Search for the cell housing the specified text and yield its [X, Y] center coordinate. 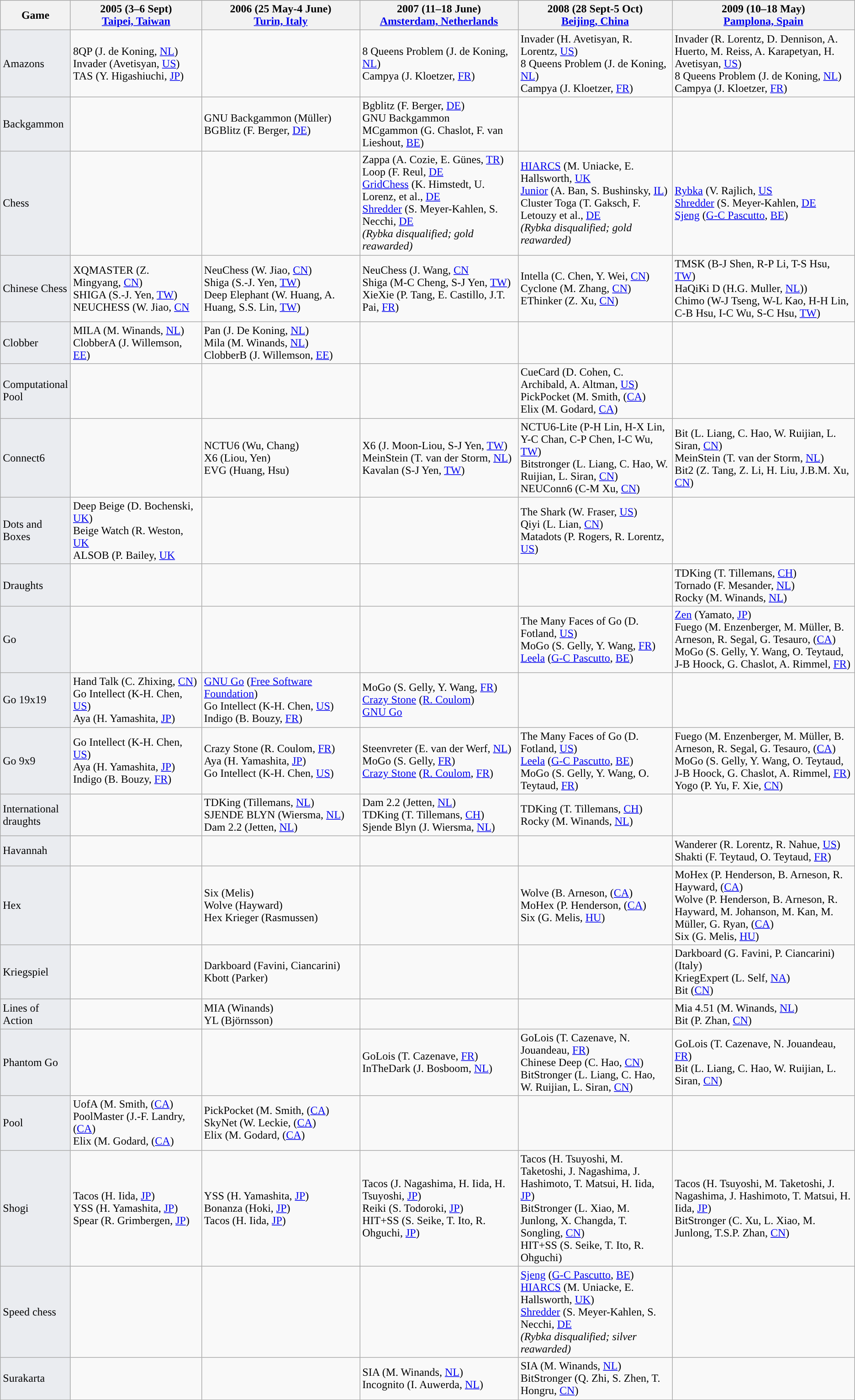
Intella (C. Chen, Y. Wei, CN) Cyclone (M. Zhang, CN) EThinker (Z. Xu, CN) [595, 288]
SIA (M. Winands, NL) BitStronger (Q. Zhi, S. Zhen, T. Hongru, CN) [595, 1379]
Mia 4.51 (M. Winands, NL) Bit (P. Zhan, CN) [764, 1014]
GNU Go (Free Software Foundation) Go Intellect (K-H. Chen, US) Indigo (B. Bouzy, FR) [280, 700]
NeuChess (J. Wang, CN Shiga (M-C Cheng, S-J Yen, TW) XieXie (P. Tang, E. Castillo, J.T. Pai, FR) [439, 288]
Crazy Stone (R. Coulom, FR) Aya (H. Yamashita, JP) Go Intellect (K-H. Chen, US) [280, 761]
Wanderer (R. Lorentz, R. Nahue, US) Shakti (F. Teytaud, O. Teytaud, FR) [764, 851]
Pan (J. De Koning, NL) Mila (M. Winands, NL) ClobberB (J. Willemson, EE) [280, 343]
CueCard (D. Cohen, C. Archibald, A. Altman, US) PickPocket (M. Smith, (CA) Elix (M. Godard, CA) [595, 391]
Surakarta [36, 1379]
Tacos (J. Nagashima, H. Iida, H. Tsuyoshi, JP) Reiki (S. Todoroki, JP) HIT+SS (S. Seike, T. Ito, R. Ohguchi, JP) [439, 1208]
Pool [36, 1123]
2005 (3–6 Sept)Taipei, Taiwan [136, 16]
GoLois (T. Cazenave, N. Jouandeau, FR) Bit (L. Liang, C. Hao, W. Ruijian, L. Siran, CN) [764, 1062]
TDKing (T. Tillemans, CH) Rocky (M. Winands, NL) [595, 815]
MIA (Winands) YL (Björnsson) [280, 1014]
2006 (25 May-4 June)Turin, Italy [280, 16]
The Shark (W. Fraser, US) Qiyi (L. Lian, CN) Matadots (P. Rogers, R. Lorentz, US) [595, 530]
X6 (J. Moon-Liou, S-J Yen, TW) MeinStein (T. van der Storm, NL) Kavalan (S-J Yen, TW) [439, 458]
Game [36, 16]
Wolve (B. Arneson, (CA) MoHex (P. Henderson, (CA) Six (G. Melis, HU) [595, 906]
Invader (H. Avetisyan, R. Lorentz, US) 8 Queens Problem (J. de Koning, NL) Campya (J. Kloetzer, FR) [595, 64]
Havannah [36, 851]
Speed chess [36, 1312]
NCTU6 (Wu, Chang) X6 (Liou, Yen) EVG (Huang, Hsu) [280, 458]
Tacos (H. Tsuyoshi, M. Taketoshi, J. Nagashima, J. Hashimoto, T. Matsui, H. Iida, JP) BitStronger (C. Xu, L. Xiao, M. Junlong, T.S.P. Zhan, CN) [764, 1208]
Draughts [36, 585]
Shogi [36, 1208]
Steenvreter (E. van der Werf, NL) MoGo (S. Gelly, FR) Crazy Stone (R. Coulom, FR) [439, 761]
2008 (28 Sept-5 Oct)Beijing, China [595, 16]
International draughts [36, 815]
GNU Backgammon (Müller) BGBlitz (F. Berger, DE) [280, 124]
Dots and Boxes [36, 530]
Darkboard (G. Favini, P. Ciancarini) (Italy) KriegExpert (L. Self, NA) Bit (CN) [764, 972]
Rybka (V. Rajlich, US Shredder (S. Meyer-Kahlen, DE Sjeng (G-C Pascutto, BE) [764, 203]
SIA (M. Winands, NL) Incognito (I. Auwerda, NL) [439, 1379]
PickPocket (M. Smith, (CA) SkyNet (W. Leckie, (CA) Elix (M. Godard, (CA) [280, 1123]
TDKing (Tillemans, NL) SJENDE BLYN (Wiersma, NL) Dam 2.2 (Jetten, NL) [280, 815]
8QP (J. de Koning, NL) Invader (Avetisyan, US)TAS (Y. Higashiuchi, JP) [136, 64]
Clobber [36, 343]
Invader (R. Lorentz, D. Dennison, A. Huerto, M. Reiss, A. Karapetyan, H. Avetisyan, US) 8 Queens Problem (J. de Koning, NL) Campya (J. Kloetzer, FR) [764, 64]
MILA (M. Winands, NL) ClobberA (J. Willemson, EE) [136, 343]
Go 9x9 [36, 761]
The Many Faces of Go (D. Fotland, US) Leela (G-C Pascutto, BE) MoGo (S. Gelly, Y. Wang, O. Teytaud, FR) [595, 761]
Tacos (H. Iida, JP) YSS (H. Yamashita, JP) Spear (R. Grimbergen, JP) [136, 1208]
TMSK (B-J Shen, R-P Li, T-S Hsu, TW) HaQiKi D (H.G. Muller, NL)) Chimo (W-J Tseng, W-L Kao, H-H Lin, C-B Hsu, I-C Wu, S-C Hsu, TW) [764, 288]
Go Intellect (K-H. Chen, US) Aya (H. Yamashita, JP) Indigo (B. Bouzy, FR) [136, 761]
Chess [36, 203]
GoLois (T. Cazenave, FR) InTheDark (J. Bosboom, NL) [439, 1062]
GoLois (T. Cazenave, N. Jouandeau, FR) Chinese Deep (C. Hao, CN) BitStronger (L. Liang, C. Hao, W. Ruijian, L. Siran, CN) [595, 1062]
NeuChess (W. Jiao, CN) Shiga (S.-J. Yen, TW) Deep Elephant (W. Huang, A. Huang, S.S. Lin, TW) [280, 288]
Lines of Action [36, 1014]
Amazons [36, 64]
Connect6 [36, 458]
NCTU6-Lite (P-H Lin, H-X Lin, Y-C Chan, C-P Chen, I-C Wu, TW) Bitstronger (L. Liang, C. Hao, W. Ruijian, L. Siran, CN) NEUConn6 (C-M Xu, CN) [595, 458]
Computational Pool [36, 391]
Deep Beige (D. Bochenski, UK) Beige Watch (R. Weston, UK ALSOB (P. Bailey, UK [136, 530]
Hex [36, 906]
Go [36, 639]
Sjeng (G-C Pascutto, BE) HIARCS (M. Uniacke, E. Hallsworth, UK) Shredder (S. Meyer-Kahlen, S. Necchi, DE(Rybka disqualified; silver reawarded) [595, 1312]
Phantom Go [36, 1062]
Kriegspiel [36, 972]
UofA (M. Smith, (CA) PoolMaster (J.-F. Landry, (CA) Elix (M. Godard, (CA) [136, 1123]
Dam 2.2 (Jetten, NL) TDKing (T. Tillemans, CH) Sjende Blyn (J. Wiersma, NL) [439, 815]
YSS (H. Yamashita, JP) Bonanza (Hoki, JP) Tacos (H. Iida, JP) [280, 1208]
Darkboard (Favini, Ciancarini) Kbott (Parker) [280, 972]
TDKing (T. Tillemans, CH) Tornado (F. Mesander, NL) Rocky (M. Winands, NL) [764, 585]
Bit (L. Liang, C. Hao, W. Ruijian, L. Siran, CN) MeinStein (T. van der Storm, NL) Bit2 (Z. Tang, Z. Li, H. Liu, J.B.M. Xu, CN) [764, 458]
Six (Melis) Wolve (Hayward) Hex Krieger (Rasmussen) [280, 906]
MoGo (S. Gelly, Y. Wang, FR) Crazy Stone (R. Coulom) GNU Go [439, 700]
2007 (11–18 June)Amsterdam, Netherlands [439, 16]
XQMASTER (Z. Mingyang, CN) SHIGA (S.-J. Yen, TW) NEUCHESS (W. Jiao, CN [136, 288]
2009 (10–18 May)Pamplona, Spain [764, 16]
The Many Faces of Go (D. Fotland, US) MoGo (S. Gelly, Y. Wang, FR) Leela (G-C Pascutto, BE) [595, 639]
8 Queens Problem (J. de Koning, NL) Campya (J. Kloetzer, FR) [439, 64]
Go 19x19 [36, 700]
Bgblitz (F. Berger, DE) GNU Backgammon MCgammon (G. Chaslot, F. van Lieshout, BE) [439, 124]
Backgammon [36, 124]
Chinese Chess [36, 288]
Hand Talk (C. Zhixing, CN) Go Intellect (K-H. Chen, US) Aya (H. Yamashita, JP) [136, 700]
